Return [x, y] of the center of cell containing provided text 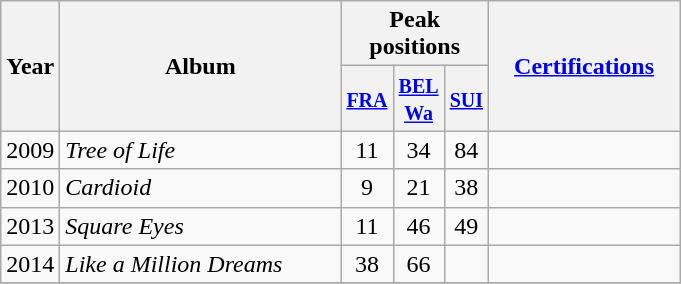
Album [200, 66]
66 [418, 264]
FRA [367, 98]
Certifications [584, 66]
34 [418, 150]
2014 [30, 264]
Square Eyes [200, 226]
21 [418, 188]
49 [466, 226]
SUI [466, 98]
2010 [30, 188]
Peak positions [415, 34]
BEL Wa [418, 98]
Year [30, 66]
2013 [30, 226]
Tree of Life [200, 150]
84 [466, 150]
9 [367, 188]
46 [418, 226]
Cardioid [200, 188]
2009 [30, 150]
Like a Million Dreams [200, 264]
